Output the [x, y] coordinate of the center of the cell containing the given text.  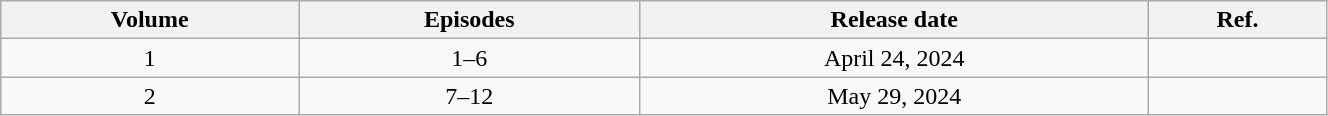
Release date [894, 20]
7–12 [470, 96]
May 29, 2024 [894, 96]
2 [150, 96]
1–6 [470, 58]
Episodes [470, 20]
Ref. [1238, 20]
April 24, 2024 [894, 58]
Volume [150, 20]
1 [150, 58]
